Pinpoint the cell where the given text exists, returning its (x, y) midpoint coordinate. 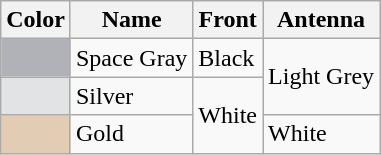
Light Grey (322, 77)
Antenna (322, 20)
Name (131, 20)
Front (228, 20)
Gold (131, 134)
Silver (131, 96)
Color (36, 20)
Black (228, 58)
Space Gray (131, 58)
